Scan for the cell matching the given text and deliver its [x, y] coordinate at center. 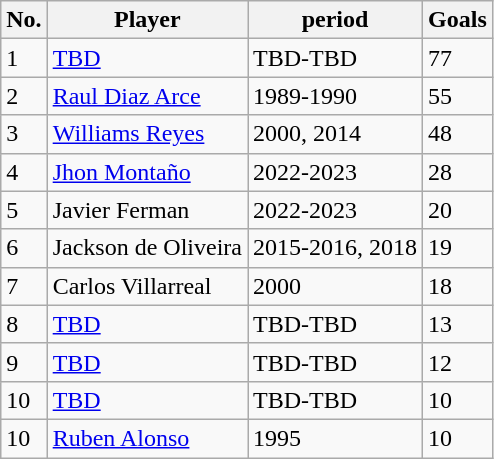
77 [458, 58]
Javier Ferman [147, 210]
Goals [458, 20]
4 [24, 172]
Player [147, 20]
19 [458, 248]
7 [24, 286]
No. [24, 20]
Ruben Alonso [147, 438]
12 [458, 362]
Jackson de Oliveira [147, 248]
6 [24, 248]
period [336, 20]
2015-2016, 2018 [336, 248]
2000 [336, 286]
Jhon Montaño [147, 172]
5 [24, 210]
13 [458, 324]
3 [24, 134]
18 [458, 286]
48 [458, 134]
2 [24, 96]
9 [24, 362]
2000, 2014 [336, 134]
28 [458, 172]
1989-1990 [336, 96]
1 [24, 58]
20 [458, 210]
Williams Reyes [147, 134]
Carlos Villarreal [147, 286]
Raul Diaz Arce [147, 96]
55 [458, 96]
1995 [336, 438]
8 [24, 324]
